Capture the cell that displays the provided text and extract its [x, y] central coordinate. 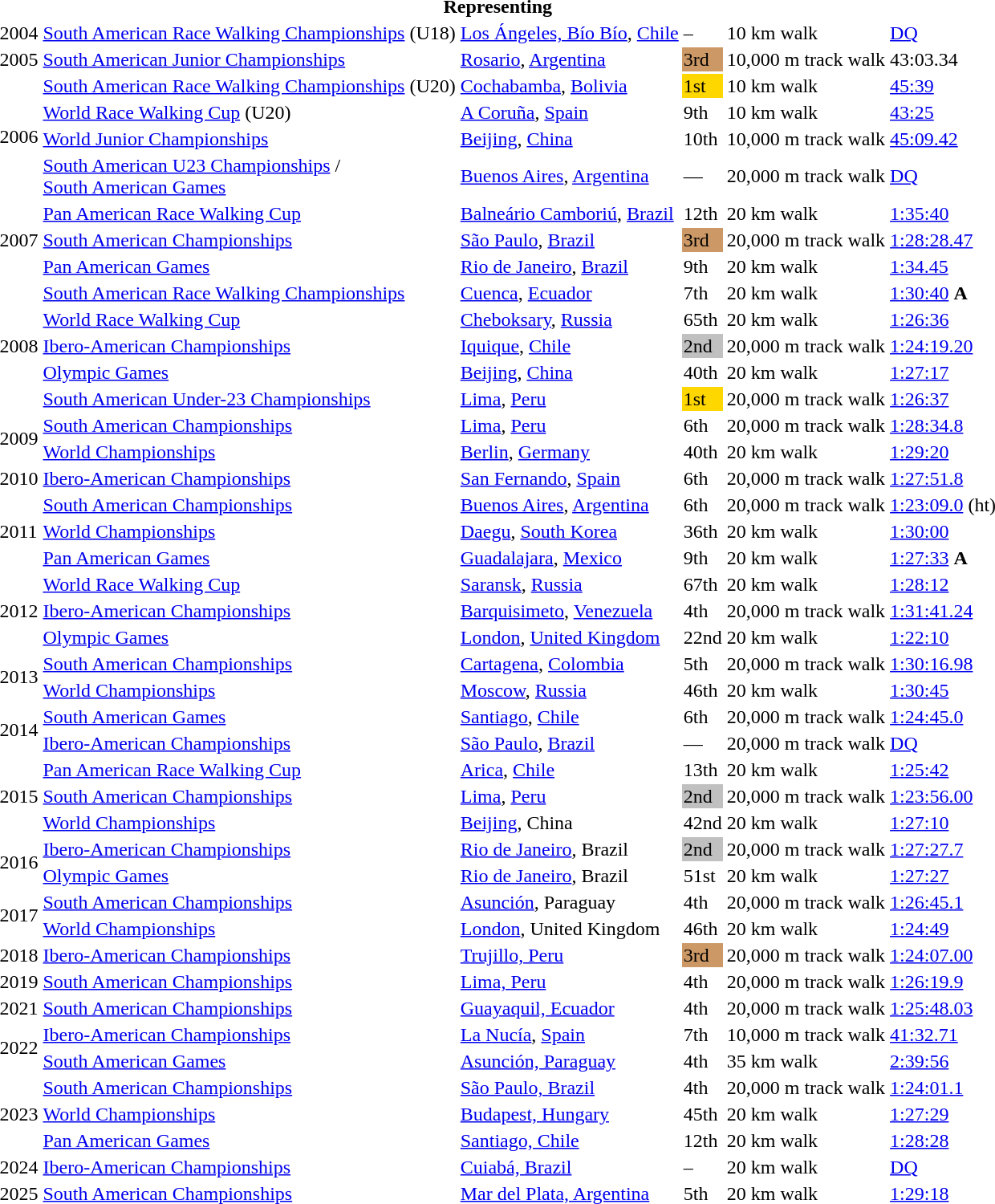
South American Junior Championships [249, 59]
45th [703, 1114]
A Coruña, Spain [570, 112]
13th [703, 770]
Saransk, Russia [570, 584]
Barquisimeto, Venezuela [570, 611]
Rosario, Argentina [570, 59]
Cheboksary, Russia [570, 319]
5th [703, 664]
Los Ángeles, Bío Bío, Chile [570, 33]
Guadalajara, Mexico [570, 558]
Arica, Chile [570, 770]
35 km walk [806, 1061]
La Nucía, Spain [570, 1035]
10th [703, 139]
Guayaquil, Ecuador [570, 1008]
South American Under-23 Championships [249, 399]
42nd [703, 823]
36th [703, 531]
22nd [703, 637]
San Fernando, Spain [570, 478]
South American Race Walking Championships [249, 293]
Cuiabá, Brazil [570, 1167]
South American U23 Championships / South American Games [249, 177]
World Race Walking Cup (U20) [249, 112]
65th [703, 319]
World Junior Championships [249, 139]
Cartagena, Colombia [570, 664]
Moscow, Russia [570, 690]
Trujillo, Peru [570, 955]
Iquique, Chile [570, 346]
South American Race Walking Championships (U20) [249, 86]
67th [703, 584]
Budapest, Hungary [570, 1114]
Cuenca, Ecuador [570, 293]
Daegu, South Korea [570, 531]
Balneário Camboriú, Brazil [570, 214]
Berlin, Germany [570, 452]
Cochabamba, Bolivia [570, 86]
South American Race Walking Championships (U18) [249, 33]
51st [703, 876]
